Find where the given text appears and provide that cell's center as (x, y) coordinate. 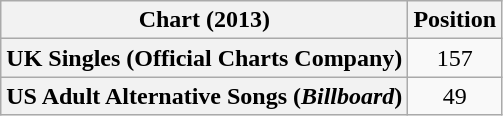
Position (455, 20)
Chart (2013) (204, 20)
157 (455, 58)
49 (455, 96)
US Adult Alternative Songs (Billboard) (204, 96)
UK Singles (Official Charts Company) (204, 58)
